Identify which cell holds the provided text, then report its [X, Y] central coordinate. 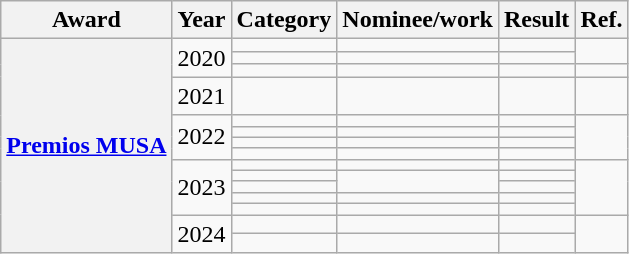
Result [536, 20]
2021 [202, 96]
2020 [202, 58]
Premios MUSA [86, 146]
2024 [202, 233]
Ref. [602, 20]
Award [86, 20]
Nominee/work [418, 20]
Category [284, 20]
2022 [202, 137]
Year [202, 20]
2023 [202, 186]
